Return [x, y] of the center of cell containing provided text 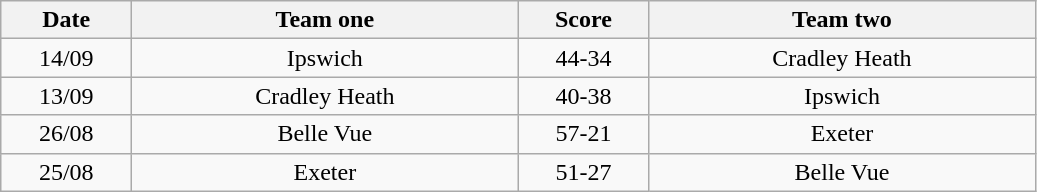
25/08 [66, 172]
13/09 [66, 96]
40-38 [584, 96]
44-34 [584, 58]
57-21 [584, 134]
14/09 [66, 58]
Team two [842, 20]
26/08 [66, 134]
51-27 [584, 172]
Score [584, 20]
Team one [325, 20]
Date [66, 20]
